From the cell containing the given text, extract its center point as (x, y) coordinate. 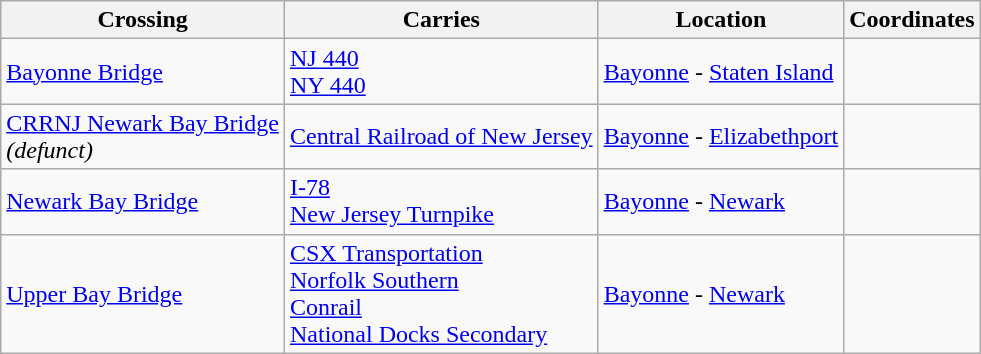
Crossing (143, 20)
Bayonne - Elizabethport (721, 136)
Newark Bay Bridge (143, 202)
Location (721, 20)
Carries (441, 20)
CRRNJ Newark Bay Bridge(defunct) (143, 136)
Coordinates (912, 20)
Upper Bay Bridge (143, 294)
Bayonne - Staten Island (721, 72)
NJ 440 NY 440 (441, 72)
Central Railroad of New Jersey (441, 136)
CSX TransportationNorfolk SouthernConrailNational Docks Secondary (441, 294)
I-78New Jersey Turnpike (441, 202)
Bayonne Bridge (143, 72)
